Find where the given text appears and provide that cell's center as [x, y] coordinate. 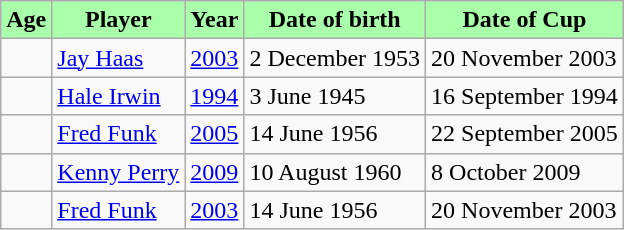
Hale Irwin [118, 96]
Player [118, 20]
Kenny Perry [118, 172]
2009 [214, 172]
10 August 1960 [335, 172]
Age [26, 20]
Date of Cup [525, 20]
Jay Haas [118, 58]
16 September 1994 [525, 96]
1994 [214, 96]
22 September 2005 [525, 134]
2 December 1953 [335, 58]
Year [214, 20]
2005 [214, 134]
3 June 1945 [335, 96]
8 October 2009 [525, 172]
Date of birth [335, 20]
